Determine the (X, Y) coordinate at the center of the cell enclosing the given text.  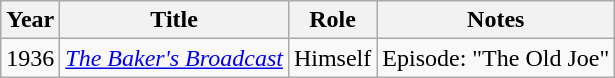
Himself (332, 58)
Notes (496, 20)
Title (174, 20)
1936 (30, 58)
Role (332, 20)
Episode: "The Old Joe" (496, 58)
The Baker's Broadcast (174, 58)
Year (30, 20)
